Search for the cell housing the specified text and yield its [X, Y] center coordinate. 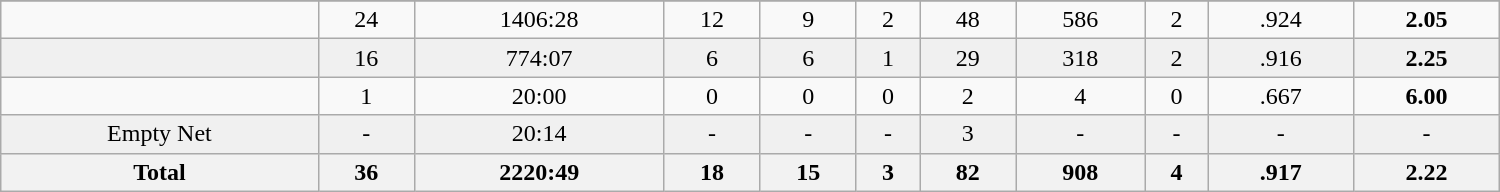
.916 [1281, 58]
586 [1080, 20]
12 [712, 20]
82 [968, 172]
15 [808, 172]
Total [160, 172]
Empty Net [160, 134]
2220:49 [539, 172]
1406:28 [539, 20]
2.25 [1427, 58]
29 [968, 58]
318 [1080, 58]
20:00 [539, 96]
6.00 [1427, 96]
.667 [1281, 96]
.917 [1281, 172]
908 [1080, 172]
18 [712, 172]
9 [808, 20]
24 [366, 20]
2.22 [1427, 172]
48 [968, 20]
774:07 [539, 58]
2.05 [1427, 20]
36 [366, 172]
20:14 [539, 134]
.924 [1281, 20]
16 [366, 58]
